For the text-containing cell, return its midpoint in (x, y) coordinate format. 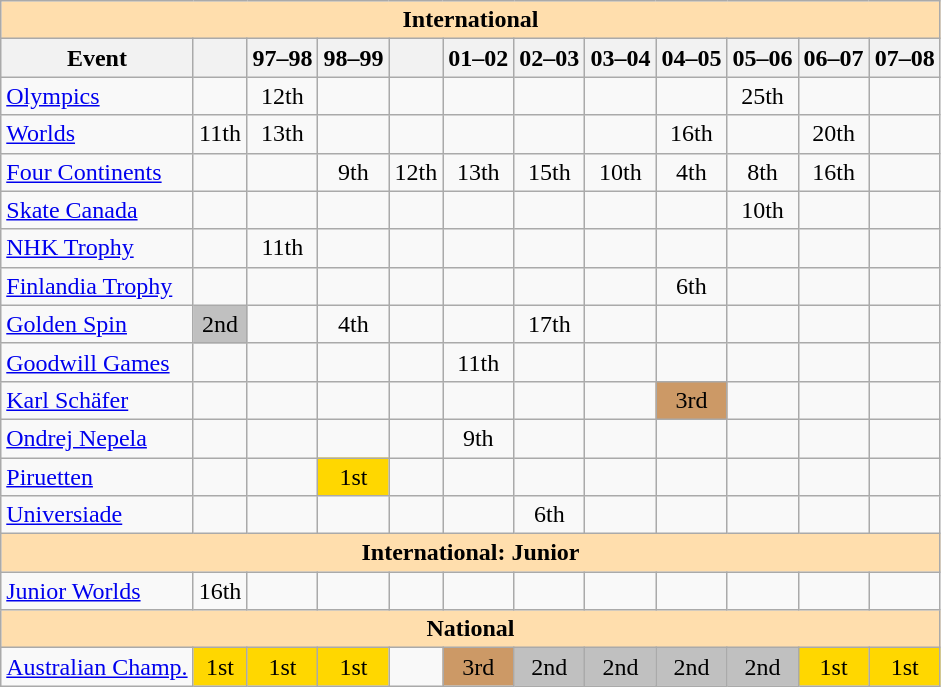
Event (97, 58)
02–03 (550, 58)
05–06 (762, 58)
07–08 (904, 58)
Australian Champ. (97, 667)
Worlds (97, 134)
Finlandia Trophy (97, 286)
NHK Trophy (97, 248)
Olympics (97, 96)
06–07 (834, 58)
03–04 (620, 58)
04–05 (692, 58)
Golden Spin (97, 324)
98–99 (354, 58)
97–98 (282, 58)
Goodwill Games (97, 362)
National (470, 629)
17th (550, 324)
20th (834, 134)
Universiade (97, 515)
Four Continents (97, 172)
15th (550, 172)
Piruetten (97, 477)
25th (762, 96)
International: Junior (470, 553)
Ondrej Nepela (97, 438)
Skate Canada (97, 210)
International (470, 20)
8th (762, 172)
Karl Schäfer (97, 400)
01–02 (478, 58)
Junior Worlds (97, 591)
